Pinpoint the cell where the given text exists, returning its (X, Y) midpoint coordinate. 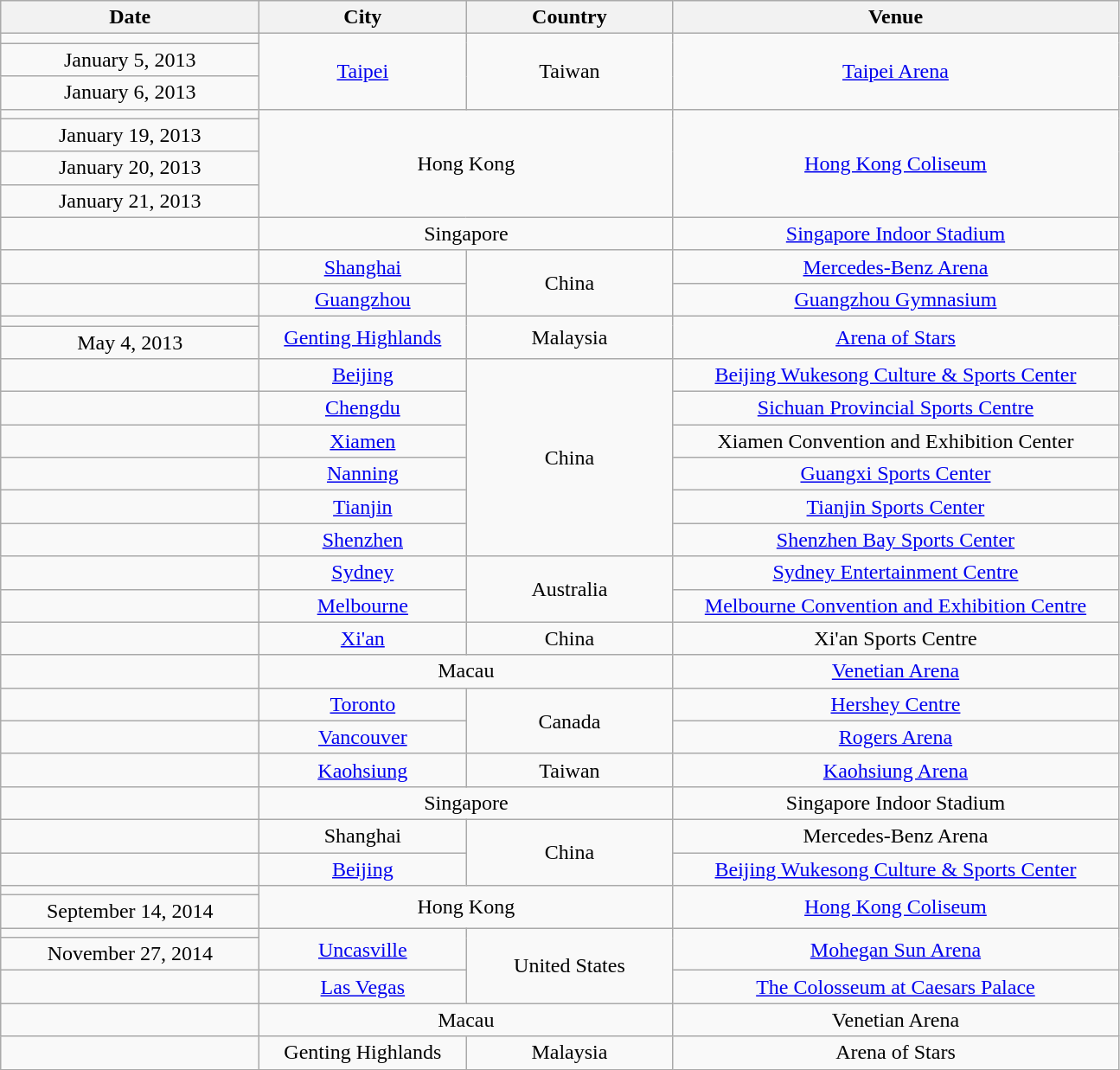
Uncasville (363, 950)
Tianjin Sports Center (896, 507)
Date (130, 17)
Xiamen (363, 441)
September 14, 2014 (130, 912)
Tianjin (363, 507)
Venue (896, 17)
Kaohsiung (363, 770)
Australia (569, 589)
Sydney Entertainment Centre (896, 573)
Sichuan Provincial Sports Centre (896, 408)
Taipei Arena (896, 71)
Hershey Centre (896, 704)
Shenzhen Bay Sports Center (896, 540)
Xi'an (363, 638)
Xiamen Convention and Exhibition Center (896, 441)
Guangzhou Gymnasium (896, 299)
Guangxi Sports Center (896, 474)
January 19, 2013 (130, 135)
January 20, 2013 (130, 168)
Las Vegas (363, 987)
January 5, 2013 (130, 60)
Melbourne (363, 605)
Mohegan Sun Arena (896, 950)
Rogers Arena (896, 737)
Canada (569, 721)
Shenzhen (363, 540)
City (363, 17)
January 21, 2013 (130, 201)
January 6, 2013 (130, 93)
Sydney (363, 573)
Kaohsiung Arena (896, 770)
Nanning (363, 474)
Chengdu (363, 408)
May 4, 2013 (130, 342)
United States (569, 965)
Xi'an Sports Centre (896, 638)
The Colosseum at Caesars Palace (896, 987)
Country (569, 17)
Toronto (363, 704)
Guangzhou (363, 299)
Vancouver (363, 737)
Taipei (363, 71)
November 27, 2014 (130, 954)
Melbourne Convention and Exhibition Centre (896, 605)
